Return [X, Y] of the center of cell containing provided text 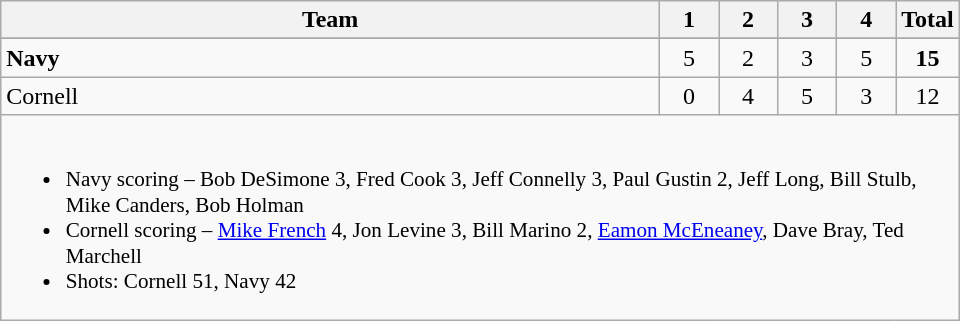
1 [688, 20]
Team [330, 20]
Total [928, 20]
0 [688, 96]
15 [928, 58]
Cornell [330, 96]
Navy [330, 58]
12 [928, 96]
